Scan for the cell matching the given text and deliver its [X, Y] coordinate at center. 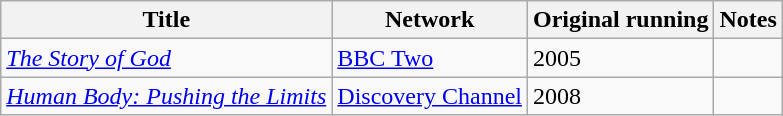
Discovery Channel [430, 96]
Title [166, 20]
2008 [620, 96]
Original running [620, 20]
Notes [748, 20]
Human Body: Pushing the Limits [166, 96]
BBC Two [430, 58]
The Story of God [166, 58]
2005 [620, 58]
Network [430, 20]
